Find where the given text appears and provide that cell's center as (X, Y) coordinate. 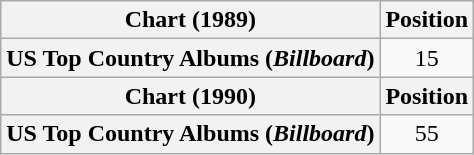
15 (427, 58)
55 (427, 134)
Chart (1990) (190, 96)
Chart (1989) (190, 20)
